Detect which cell encompasses the target text, then output its [X, Y] center coordinate. 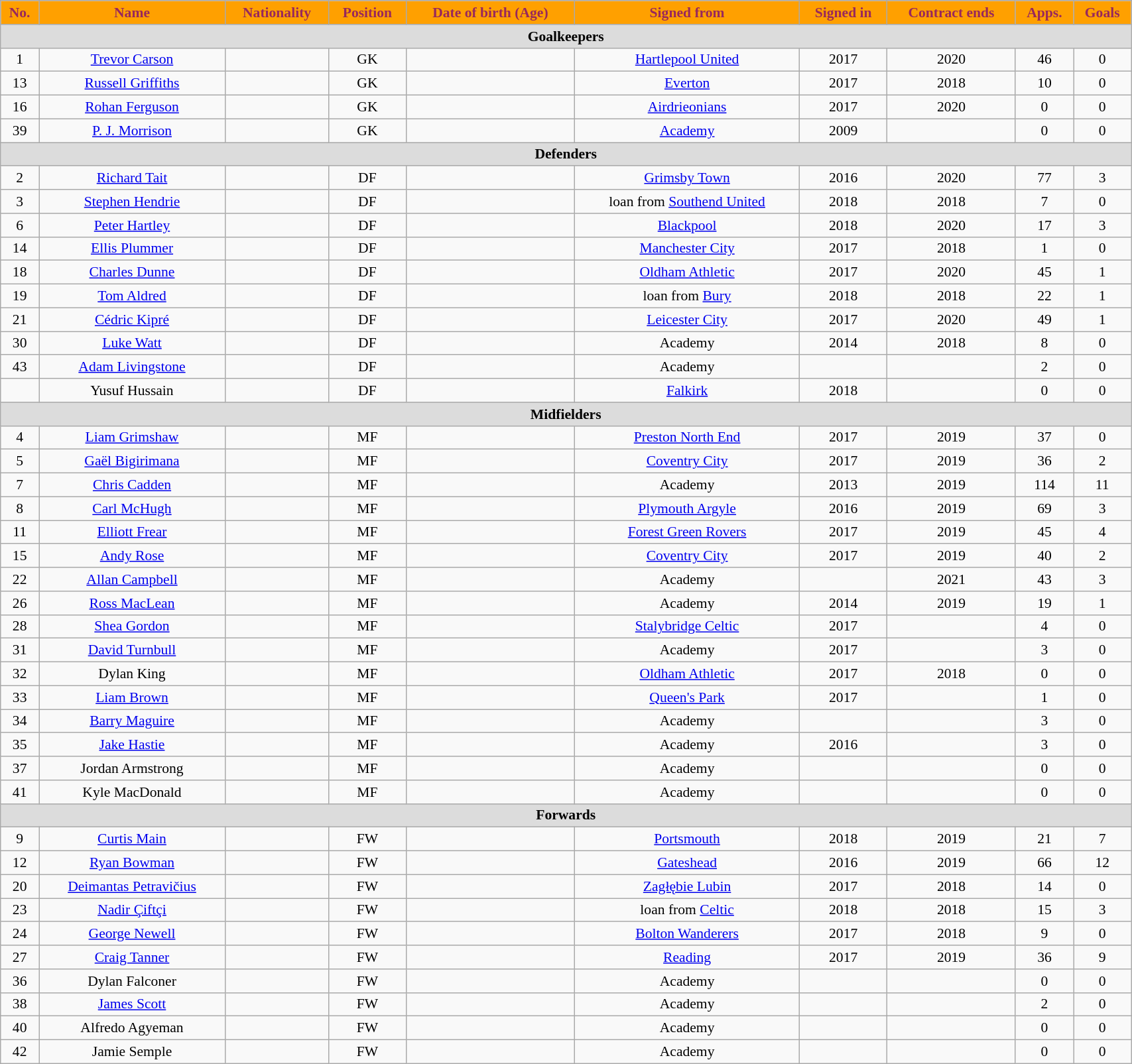
Defenders [566, 154]
Ross MacLean [133, 603]
Blackpool [687, 225]
George Newell [133, 934]
Rohan Ferguson [133, 107]
2021 [951, 579]
69 [1044, 508]
Liam Grimshaw [133, 438]
Peter Hartley [133, 225]
20 [20, 886]
Goals [1102, 13]
38 [20, 1004]
17 [1044, 225]
Everton [687, 84]
32 [20, 674]
Stalybridge Celtic [687, 626]
loan from Southend United [687, 202]
Stephen Hendrie [133, 202]
Signed from [687, 13]
Trevor Carson [133, 60]
5 [20, 461]
18 [20, 272]
Shea Gordon [133, 626]
Apps. [1044, 13]
Queen's Park [687, 697]
2009 [844, 131]
Grimsby Town [687, 178]
Tom Aldred [133, 296]
6 [20, 225]
2013 [844, 485]
Manchester City [687, 249]
Luke Watt [133, 343]
Deimantas Petravičius [133, 886]
Preston North End [687, 438]
34 [20, 721]
Portsmouth [687, 839]
Airdrieonians [687, 107]
Chris Cadden [133, 485]
66 [1044, 863]
27 [20, 957]
Signed in [844, 13]
No. [20, 13]
Bolton Wanderers [687, 934]
31 [20, 650]
Jake Hastie [133, 745]
39 [20, 131]
Zagłębie Lubin [687, 886]
24 [20, 934]
Richard Tait [133, 178]
Kyle MacDonald [133, 792]
Charles Dunne [133, 272]
Ellis Plummer [133, 249]
114 [1044, 485]
Gaël Bigirimana [133, 461]
Falkirk [687, 390]
23 [20, 910]
Allan Campbell [133, 579]
26 [20, 603]
13 [20, 84]
Elliott Frear [133, 532]
49 [1044, 320]
Ryan Bowman [133, 863]
33 [20, 697]
Cédric Kipré [133, 320]
77 [1044, 178]
loan from Bury [687, 296]
Forest Green Rovers [687, 532]
Position [367, 13]
Name [133, 13]
Nadir Çiftçi [133, 910]
Curtis Main [133, 839]
Russell Griffiths [133, 84]
42 [20, 1052]
Leicester City [687, 320]
30 [20, 343]
Alfredo Agyeman [133, 1028]
David Turnbull [133, 650]
Barry Maguire [133, 721]
Plymouth Argyle [687, 508]
Date of birth (Age) [490, 13]
Nationality [277, 13]
Yusuf Hussain [133, 390]
Forwards [566, 815]
Contract ends [951, 13]
41 [20, 792]
Goalkeepers [566, 36]
Dylan King [133, 674]
28 [20, 626]
P. J. Morrison [133, 131]
Reading [687, 957]
Midfielders [566, 414]
Gateshead [687, 863]
loan from Celtic [687, 910]
Jordan Armstrong [133, 768]
Jamie Semple [133, 1052]
46 [1044, 60]
16 [20, 107]
Hartlepool United [687, 60]
Dylan Falconer [133, 981]
Liam Brown [133, 697]
Craig Tanner [133, 957]
10 [1044, 84]
James Scott [133, 1004]
35 [20, 745]
Andy Rose [133, 556]
Carl McHugh [133, 508]
Adam Livingstone [133, 367]
